Return [x, y] of the center of cell containing provided text 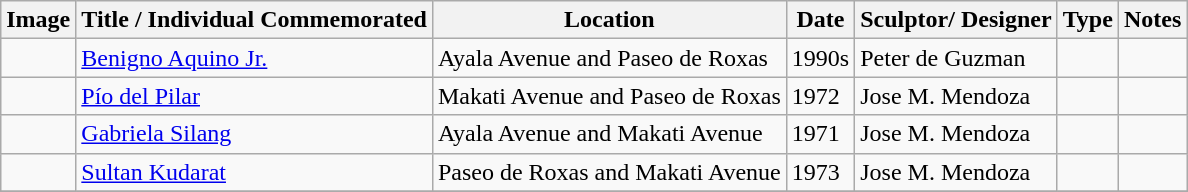
Benigno Aquino Jr. [254, 58]
Ayala Avenue and Paseo de Roxas [609, 58]
Date [820, 20]
1971 [820, 134]
Gabriela Silang [254, 134]
Makati Avenue and Paseo de Roxas [609, 96]
Image [38, 20]
Location [609, 20]
Paseo de Roxas and Makati Avenue [609, 172]
Type [1088, 20]
1973 [820, 172]
Title / Individual Commemorated [254, 20]
Peter de Guzman [956, 58]
Sculptor/ Designer [956, 20]
Sultan Kudarat [254, 172]
Notes [1152, 20]
Ayala Avenue and Makati Avenue [609, 134]
1990s [820, 58]
Pío del Pilar [254, 96]
1972 [820, 96]
